Scan for the cell matching the given text and deliver its [X, Y] coordinate at center. 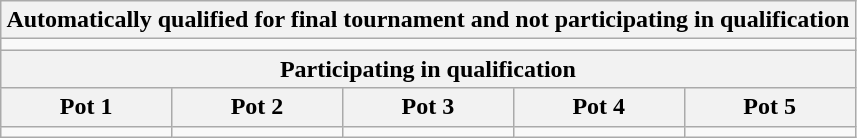
Pot 3 [428, 107]
Pot 4 [598, 107]
Automatically qualified for final tournament and not participating in qualification [428, 20]
Pot 1 [86, 107]
Pot 2 [258, 107]
Participating in qualification [428, 69]
Pot 5 [770, 107]
